Determine the (X, Y) coordinate at the center of the cell enclosing the given text.  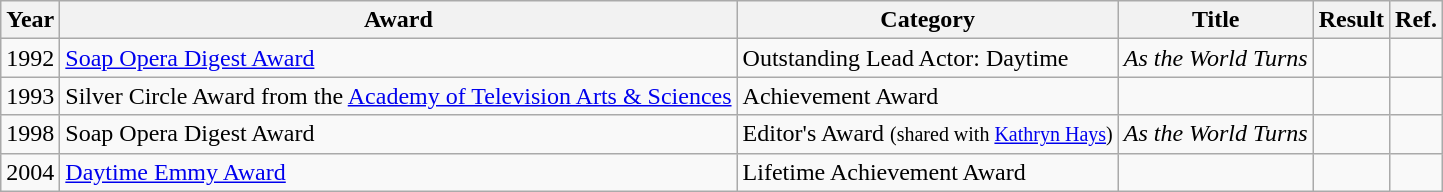
Result (1351, 20)
2004 (30, 172)
Silver Circle Award from the Academy of Television Arts & Sciences (398, 96)
Editor's Award (shared with Kathryn Hays) (928, 134)
Year (30, 20)
Outstanding Lead Actor: Daytime (928, 58)
Title (1216, 20)
1992 (30, 58)
Lifetime Achievement Award (928, 172)
1993 (30, 96)
1998 (30, 134)
Award (398, 20)
Category (928, 20)
Achievement Award (928, 96)
Ref. (1416, 20)
Daytime Emmy Award (398, 172)
